For the text-containing cell, return its midpoint in [x, y] coordinate format. 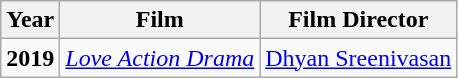
Dhyan Sreenivasan [358, 58]
2019 [30, 58]
Year [30, 20]
Film [160, 20]
Film Director [358, 20]
Love Action Drama [160, 58]
